Locate the cell with the specified text and output its [x, y] center coordinate. 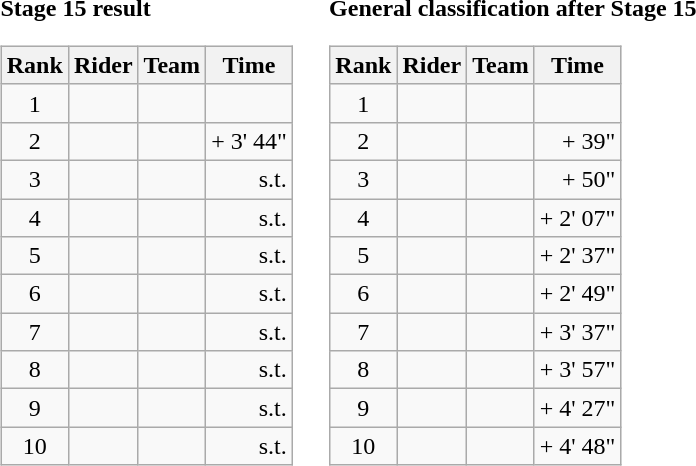
+ 4' 48" [578, 446]
+ 50" [578, 179]
+ 3' 37" [578, 332]
+ 4' 27" [578, 408]
+ 2' 07" [578, 217]
+ 39" [578, 141]
+ 2' 37" [578, 256]
+ 3' 44" [250, 141]
+ 2' 49" [578, 294]
+ 3' 57" [578, 370]
